Pinpoint the cell where the given text exists, returning its (X, Y) midpoint coordinate. 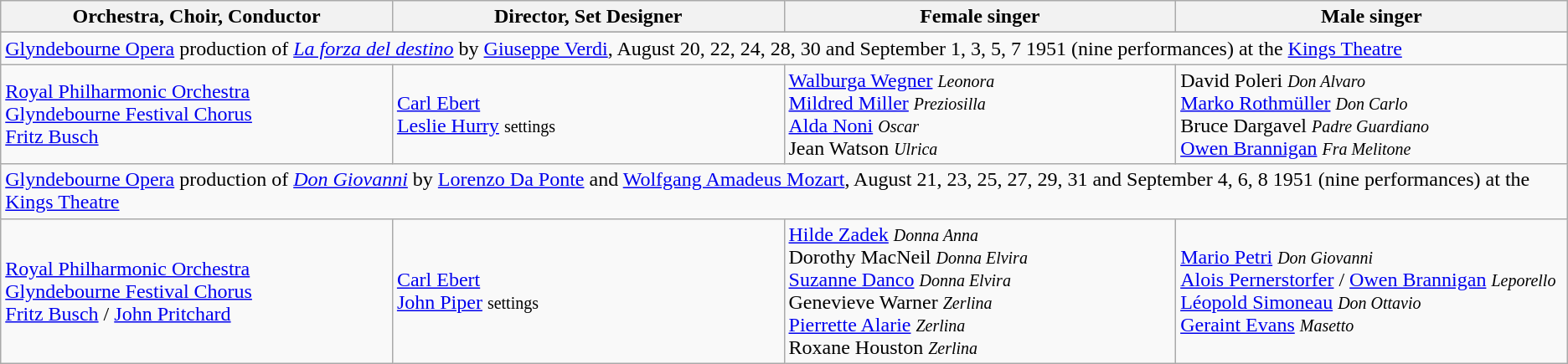
Mario Petri Don GiovanniAlois Pernerstorfer / Owen Brannigan LeporelloLéopold Simoneau Don OttavioGeraint Evans Masetto (1372, 291)
Hilde Zadek Donna AnnaDorothy MacNeil Donna ElviraSuzanne Danco Donna ElviraGenevieve Warner ZerlinaPierrette Alarie ZerlinaRoxane Houston Zerlina (980, 291)
Royal Philharmonic OrchestraGlyndebourne Festival ChorusFritz Busch / John Pritchard (197, 291)
David Poleri Don AlvaroMarko Rothmüller Don CarloBruce Dargavel Padre GuardianoOwen Brannigan Fra Melitone (1372, 114)
Walburga Wegner LeonoraMildred Miller PreziosillaAlda Noni OscarJean Watson Ulrica (980, 114)
Male singer (1372, 17)
Carl EbertLeslie Hurry settings (588, 114)
Orchestra, Choir, Conductor (197, 17)
Female singer (980, 17)
Carl EbertJohn Piper settings (588, 291)
Royal Philharmonic OrchestraGlyndebourne Festival ChorusFritz Busch (197, 114)
Director, Set Designer (588, 17)
